Return (x, y) of the center of cell containing provided text 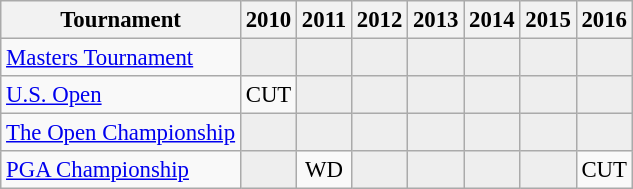
U.S. Open (121, 95)
The Open Championship (121, 133)
2010 (268, 20)
2013 (436, 20)
Masters Tournament (121, 58)
2015 (548, 20)
PGA Championship (121, 170)
2016 (604, 20)
2012 (379, 20)
Tournament (121, 20)
WD (324, 170)
2011 (324, 20)
2014 (492, 20)
